Pinpoint the cell where the given text exists, returning its (x, y) midpoint coordinate. 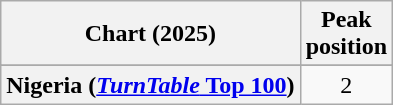
2 (346, 85)
Nigeria (TurnTable Top 100) (150, 85)
Peakposition (346, 34)
Chart (2025) (150, 34)
